Identify which cell holds the provided text, then report its [X, Y] central coordinate. 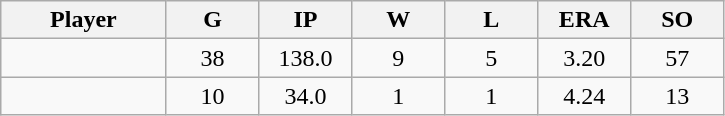
13 [678, 96]
G [212, 20]
138.0 [306, 58]
10 [212, 96]
38 [212, 58]
9 [398, 58]
57 [678, 58]
3.20 [584, 58]
IP [306, 20]
SO [678, 20]
L [492, 20]
34.0 [306, 96]
W [398, 20]
5 [492, 58]
Player [84, 20]
ERA [584, 20]
4.24 [584, 96]
